Extract the (x, y) coordinate from the center of the cell holding the provided text.  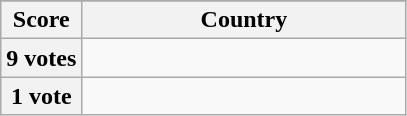
1 vote (42, 96)
9 votes (42, 58)
Country (244, 20)
Score (42, 20)
